Extract the (x, y) coordinate from the center of the cell holding the provided text.  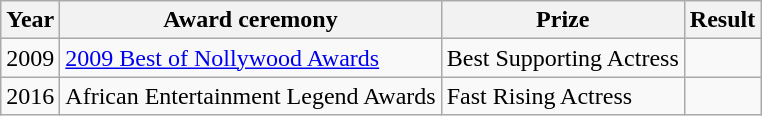
2016 (30, 96)
African Entertainment Legend Awards (250, 96)
Fast Rising Actress (562, 96)
2009 Best of Nollywood Awards (250, 58)
2009 (30, 58)
Year (30, 20)
Prize (562, 20)
Result (722, 20)
Award ceremony (250, 20)
Best Supporting Actress (562, 58)
